Output the (x, y) coordinate of the center of the cell containing the given text.  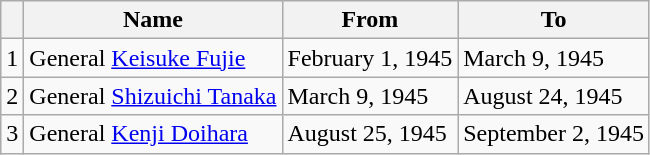
February 1, 1945 (370, 58)
General Keisuke Fujie (153, 58)
To (554, 20)
1 (12, 58)
General Shizuichi Tanaka (153, 96)
September 2, 1945 (554, 134)
3 (12, 134)
August 24, 1945 (554, 96)
Name (153, 20)
August 25, 1945 (370, 134)
General Kenji Doihara (153, 134)
2 (12, 96)
From (370, 20)
